For the text-containing cell, return its midpoint in (x, y) coordinate format. 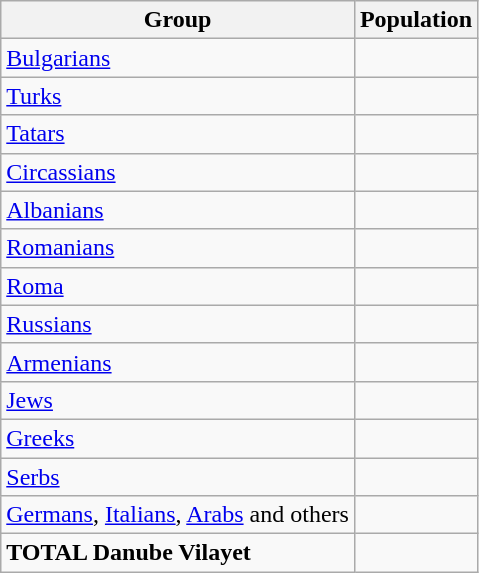
Population (416, 20)
Jews (178, 400)
Bulgarians (178, 58)
Roma (178, 286)
Germans, Italians, Arabs and others (178, 515)
Tatars (178, 134)
Albanians (178, 210)
Greeks (178, 438)
Turks (178, 96)
Circassians (178, 172)
Armenians (178, 362)
Romanians (178, 248)
TOTAL Danube Vilayet (178, 553)
Group (178, 20)
Russians (178, 324)
Serbs (178, 477)
